For the text-containing cell, return its midpoint in (x, y) coordinate format. 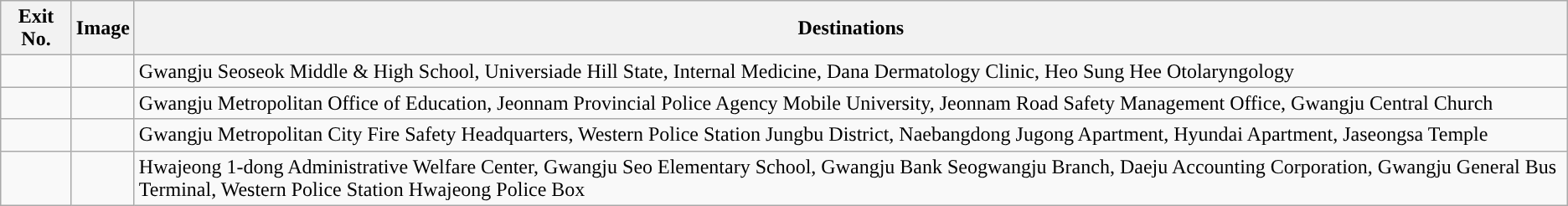
Gwangju Seoseok Middle & High School, Universiade Hill State, Internal Medicine, Dana Dermatology Clinic, Heo Sung Hee Otolaryngology (851, 71)
Exit No. (37, 28)
Image (102, 28)
Destinations (851, 28)
